Output the (x, y) coordinate of the center of the cell containing the given text.  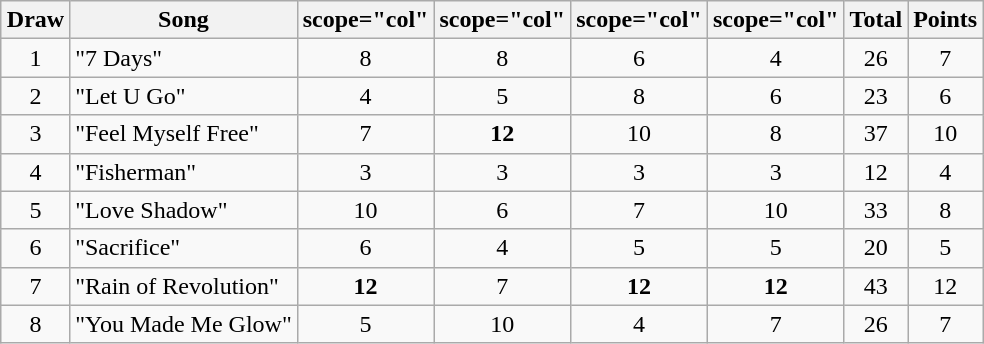
23 (876, 96)
"You Made Me Glow" (184, 324)
33 (876, 210)
"Sacrifice" (184, 248)
1 (35, 58)
Draw (35, 20)
Points (946, 20)
"7 Days" (184, 58)
2 (35, 96)
Total (876, 20)
"Feel Myself Free" (184, 134)
43 (876, 286)
37 (876, 134)
Song (184, 20)
20 (876, 248)
"Love Shadow" (184, 210)
"Rain of Revolution" (184, 286)
"Let U Go" (184, 96)
"Fisherman" (184, 172)
